Identify which cell holds the provided text, then report its [x, y] central coordinate. 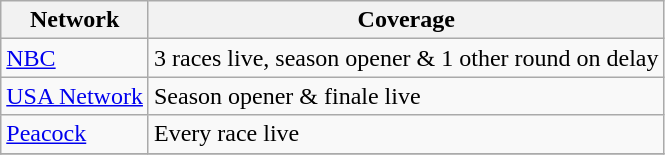
NBC [75, 58]
Peacock [75, 134]
Season opener & finale live [406, 96]
3 races live, season opener & 1 other round on delay [406, 58]
Every race live [406, 134]
USA Network [75, 96]
Coverage [406, 20]
Network [75, 20]
